Return the (X, Y) coordinate for the center point of the cell that contains the specified text.  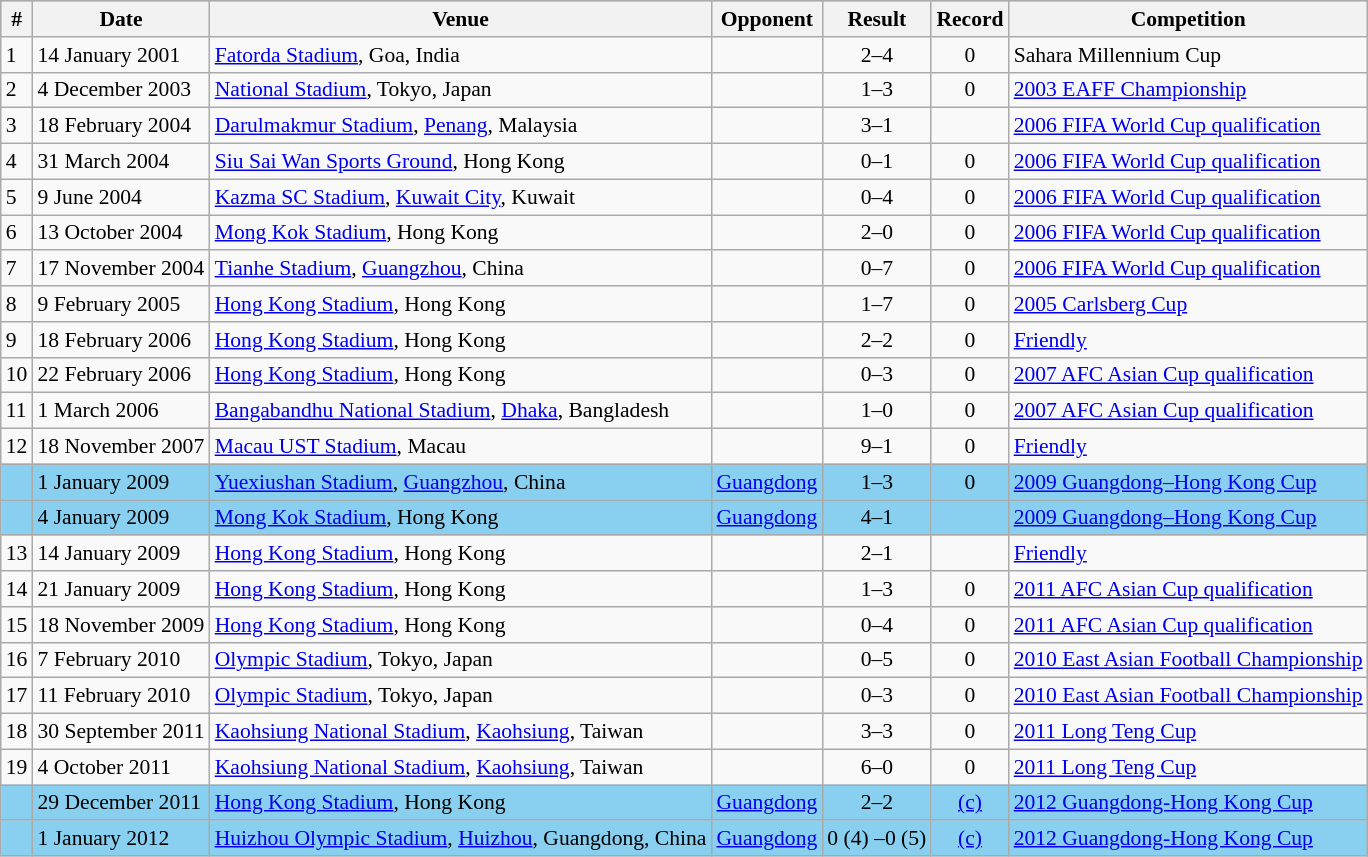
4 (17, 162)
Huizhou Olympic Stadium, Huizhou, Guangdong, China (461, 839)
0–5 (876, 660)
29 December 2011 (120, 803)
8 (17, 304)
18 (17, 732)
3–3 (876, 732)
11 February 2010 (120, 696)
7 (17, 269)
0–7 (876, 269)
1–0 (876, 411)
4 October 2011 (120, 767)
21 January 2009 (120, 589)
3 (17, 126)
17 (17, 696)
1–7 (876, 304)
10 (17, 375)
0 (4) –0 (5) (876, 839)
1 January 2012 (120, 839)
11 (17, 411)
2 (17, 90)
9 February 2005 (120, 304)
9–1 (876, 447)
3–1 (876, 126)
Record (970, 19)
Darulmakmur Stadium, Penang, Malaysia (461, 126)
4 January 2009 (120, 518)
31 March 2004 (120, 162)
Fatorda Stadium, Goa, India (461, 55)
Yuexiushan Stadium, Guangzhou, China (461, 482)
Kazma SC Stadium, Kuwait City, Kuwait (461, 197)
15 (17, 625)
2–1 (876, 554)
Tianhe Stadium, Guangzhou, China (461, 269)
# (17, 19)
National Stadium, Tokyo, Japan (461, 90)
22 February 2006 (120, 375)
5 (17, 197)
6 (17, 233)
2–0 (876, 233)
16 (17, 660)
2005 Carlsberg Cup (1188, 304)
Sahara Millennium Cup (1188, 55)
1 (17, 55)
9 June 2004 (120, 197)
9 (17, 340)
30 September 2011 (120, 732)
Venue (461, 19)
Competition (1188, 19)
Opponent (766, 19)
Bangabandhu National Stadium, Dhaka, Bangladesh (461, 411)
14 January 2001 (120, 55)
18 February 2004 (120, 126)
6–0 (876, 767)
13 (17, 554)
Date (120, 19)
Macau UST Stadium, Macau (461, 447)
1 January 2009 (120, 482)
2003 EAFF Championship (1188, 90)
4–1 (876, 518)
13 October 2004 (120, 233)
14 January 2009 (120, 554)
0–1 (876, 162)
7 February 2010 (120, 660)
1 March 2006 (120, 411)
4 December 2003 (120, 90)
17 November 2004 (120, 269)
Siu Sai Wan Sports Ground, Hong Kong (461, 162)
2–4 (876, 55)
19 (17, 767)
18 November 2009 (120, 625)
Result (876, 19)
18 February 2006 (120, 340)
18 November 2007 (120, 447)
14 (17, 589)
12 (17, 447)
